Provide the [x, y] coordinate of the cell's center where the given text is located.  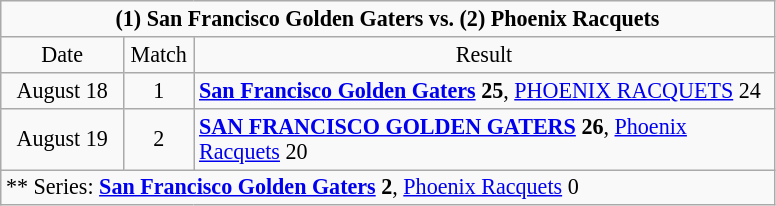
Date [62, 54]
August 18 [62, 90]
Match [159, 54]
(1) San Francisco Golden Gaters vs. (2) Phoenix Racquets [388, 18]
San Francisco Golden Gaters 25, PHOENIX RACQUETS 24 [484, 90]
2 [159, 138]
** Series: San Francisco Golden Gaters 2, Phoenix Racquets 0 [388, 187]
Result [484, 54]
August 19 [62, 138]
1 [159, 90]
SAN FRANCISCO GOLDEN GATERS 26, Phoenix Racquets 20 [484, 138]
